Capture the cell that displays the provided text and extract its (X, Y) central coordinate. 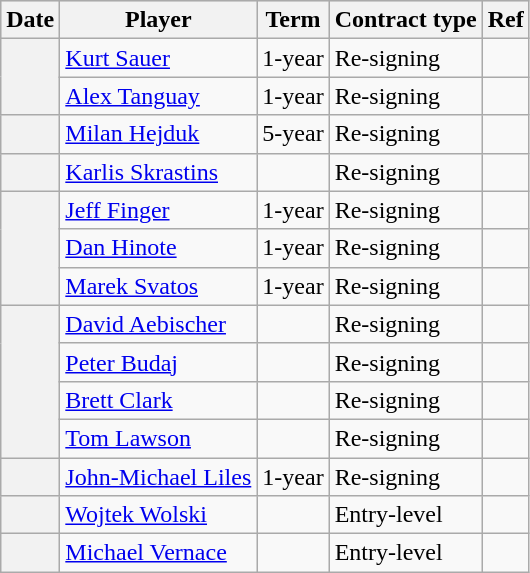
Contract type (406, 20)
Milan Hejduk (158, 134)
Date (30, 20)
Karlis Skrastins (158, 172)
Kurt Sauer (158, 58)
Player (158, 20)
Brett Clark (158, 400)
Marek Svatos (158, 286)
David Aebischer (158, 324)
Term (293, 20)
Ref (506, 20)
Michael Vernace (158, 553)
Tom Lawson (158, 438)
Peter Budaj (158, 362)
Dan Hinote (158, 248)
Jeff Finger (158, 210)
Alex Tanguay (158, 96)
5-year (293, 134)
Wojtek Wolski (158, 515)
John-Michael Liles (158, 477)
